Identify which cell holds the provided text, then report its (x, y) central coordinate. 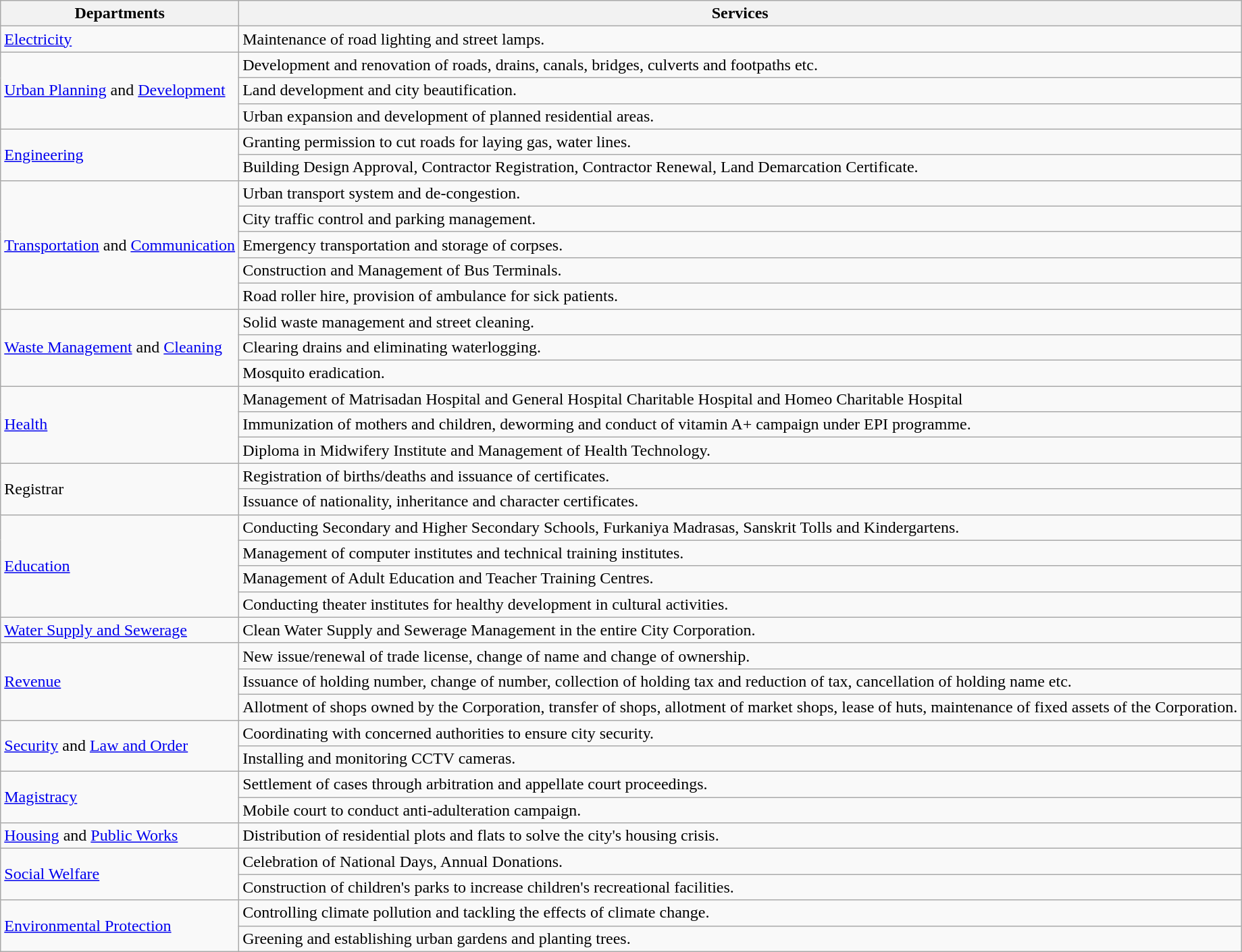
Services (740, 14)
Building Design Approval, Contractor Registration, Contractor Renewal, Land Demarcation Certificate. (740, 167)
Maintenance of road lighting and street lamps. (740, 39)
Solid waste management and street cleaning. (740, 322)
Transportation and Communication (120, 244)
Environmental Protection (120, 926)
Issuance of holding number, change of number, collection of holding tax and reduction of tax, cancellation of holding name etc. (740, 681)
Electricity (120, 39)
Road roller hire, provision of ambulance for sick patients. (740, 296)
Immunization of mothers and children, deworming and conduct of vitamin A+ campaign under EPI programme. (740, 425)
Management of Matrisadan Hospital and General Hospital Charitable Hospital and Homeo Charitable Hospital (740, 399)
Issuance of nationality, inheritance and character certificates. (740, 502)
Greening and establishing urban gardens and planting trees. (740, 938)
Development and renovation of roads, drains, canals, bridges, culverts and footpaths etc. (740, 65)
Registrar (120, 489)
Emergency transportation and storage of corpses. (740, 244)
Clean Water Supply and Sewerage Management in the entire City Corporation. (740, 630)
New issue/renewal of trade license, change of name and change of ownership. (740, 656)
Urban expansion and development of planned residential areas. (740, 116)
Celebration of National Days, Annual Donations. (740, 862)
Health (120, 425)
Engineering (120, 155)
Urban transport system and de-congestion. (740, 193)
Waste Management and Cleaning (120, 348)
Social Welfare (120, 874)
Management of Adult Education and Teacher Training Centres. (740, 579)
Registration of births/deaths and issuance of certificates. (740, 476)
Clearing drains and eliminating waterlogging. (740, 348)
Construction of children's parks to increase children's recreational facilities. (740, 887)
Revenue (120, 681)
Education (120, 566)
Urban Planning and Development (120, 90)
Magistracy (120, 797)
Diploma in Midwifery Institute and Management of Health Technology. (740, 450)
Security and Law and Order (120, 745)
Mobile court to conduct anti-adulteration campaign. (740, 810)
Housing and Public Works (120, 836)
City traffic control and parking management. (740, 219)
Settlement of cases through arbitration and appellate court proceedings. (740, 785)
Water Supply and Sewerage (120, 630)
Construction and Management of Bus Terminals. (740, 270)
Conducting theater institutes for healthy development in cultural activities. (740, 604)
Controlling climate pollution and tackling the effects of climate change. (740, 913)
Granting permission to cut roads for laying gas, water lines. (740, 142)
Distribution of residential plots and flats to solve the city's housing crisis. (740, 836)
Management of computer institutes and technical training institutes. (740, 553)
Installing and monitoring CCTV cameras. (740, 759)
Coordinating with concerned authorities to ensure city security. (740, 733)
Conducting Secondary and Higher Secondary Schools, Furkaniya Madrasas, Sanskrit Tolls and Kindergartens. (740, 527)
Land development and city beautification. (740, 90)
Mosquito eradication. (740, 373)
Departments (120, 14)
